Output the (X, Y) coordinate of the center of the cell containing the given text.  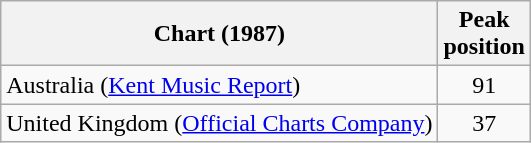
91 (484, 85)
Chart (1987) (220, 34)
37 (484, 123)
Australia (Kent Music Report) (220, 85)
Peak position (484, 34)
United Kingdom (Official Charts Company) (220, 123)
